Search for the cell housing the specified text and yield its (X, Y) center coordinate. 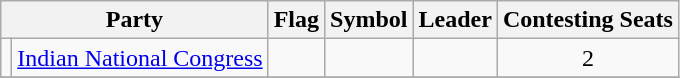
Indian National Congress (140, 58)
Symbol (369, 20)
Flag (296, 20)
Party (134, 20)
Contesting Seats (588, 20)
Leader (455, 20)
2 (588, 58)
